Output the (x, y) coordinate of the center of the cell containing the given text.  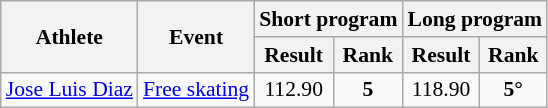
5 (368, 90)
Jose Luis Diaz (70, 90)
Free skating (196, 90)
112.90 (294, 90)
5° (513, 90)
118.90 (440, 90)
Short program (328, 19)
Event (196, 36)
Athlete (70, 36)
Long program (474, 19)
